Pinpoint the cell where the given text exists, returning its [X, Y] midpoint coordinate. 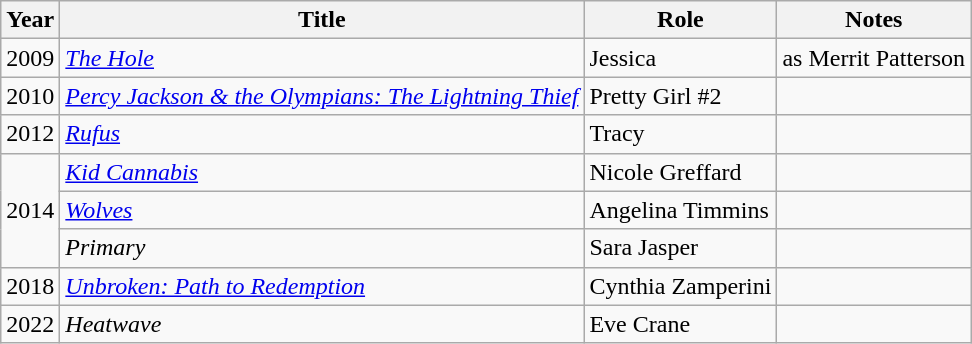
Angelina Timmins [680, 210]
Sara Jasper [680, 248]
Kid Cannabis [322, 172]
2014 [30, 210]
Primary [322, 248]
Pretty Girl #2 [680, 96]
2022 [30, 324]
Heatwave [322, 324]
The Hole [322, 58]
2018 [30, 286]
Cynthia Zamperini [680, 286]
Title [322, 20]
Wolves [322, 210]
Year [30, 20]
Eve Crane [680, 324]
as Merrit Patterson [874, 58]
Rufus [322, 134]
Nicole Greffard [680, 172]
Unbroken: Path to Redemption [322, 286]
Tracy [680, 134]
2009 [30, 58]
Role [680, 20]
Percy Jackson & the Olympians: The Lightning Thief [322, 96]
Jessica [680, 58]
2010 [30, 96]
Notes [874, 20]
2012 [30, 134]
